Identify which cell holds the provided text, then report its (X, Y) central coordinate. 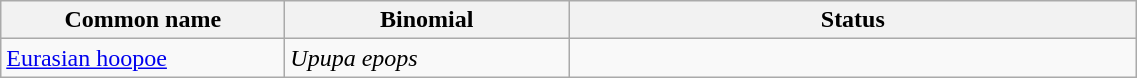
Eurasian hoopoe (143, 58)
Common name (143, 20)
Binomial (427, 20)
Upupa epops (427, 58)
Status (853, 20)
